Extract the (x, y) coordinate from the center of the cell holding the provided text.  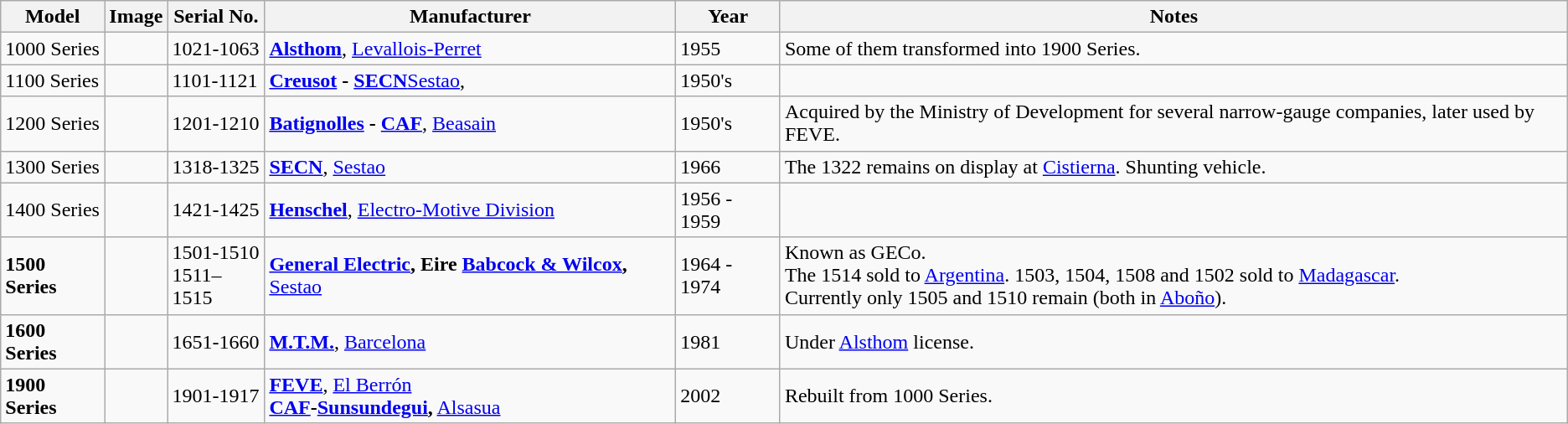
Serial No. (216, 17)
1600 Series (53, 342)
1300 Series (53, 167)
1501-15101511–1515 (216, 276)
General Electric, Eire Babcock & Wilcox, Sestao (471, 276)
2002 (729, 396)
M.T.M., Barcelona (471, 342)
Known as GECo.The 1514 sold to Argentina. 1503, 1504, 1508 and 1502 sold to Madagascar.Currently only 1505 and 1510 remain (both in Aboño). (1173, 276)
Rebuilt from 1000 Series. (1173, 396)
Year (729, 17)
Model (53, 17)
1651-1660 (216, 342)
The 1322 remains on display at Cistierna. Shunting vehicle. (1173, 167)
1101-1121 (216, 80)
Batignolles - CAF, Beasain (471, 124)
1956 - 1959 (729, 209)
1318-1325 (216, 167)
1400 Series (53, 209)
Acquired by the Ministry of Development for several narrow-gauge companies, later used by FEVE. (1173, 124)
1964 - 1974 (729, 276)
Alsthom, Levallois-Perret (471, 49)
Henschel, Electro-Motive Division (471, 209)
Some of them transformed into 1900 Series. (1173, 49)
Under Alsthom license. (1173, 342)
1000 Series (53, 49)
1500 Series (53, 276)
Image (136, 17)
Notes (1173, 17)
1981 (729, 342)
Manufacturer (471, 17)
FEVE, El BerrónCAF-Sunsundegui, Alsasua (471, 396)
1966 (729, 167)
1021-1063 (216, 49)
Creusot - SECNSestao, (471, 80)
SECN, Sestao (471, 167)
1200 Series (53, 124)
1421-1425 (216, 209)
1901-1917 (216, 396)
1201-1210 (216, 124)
1955 (729, 49)
1100 Series (53, 80)
1900 Series (53, 396)
